From the cell containing the given text, extract its center point as [x, y] coordinate. 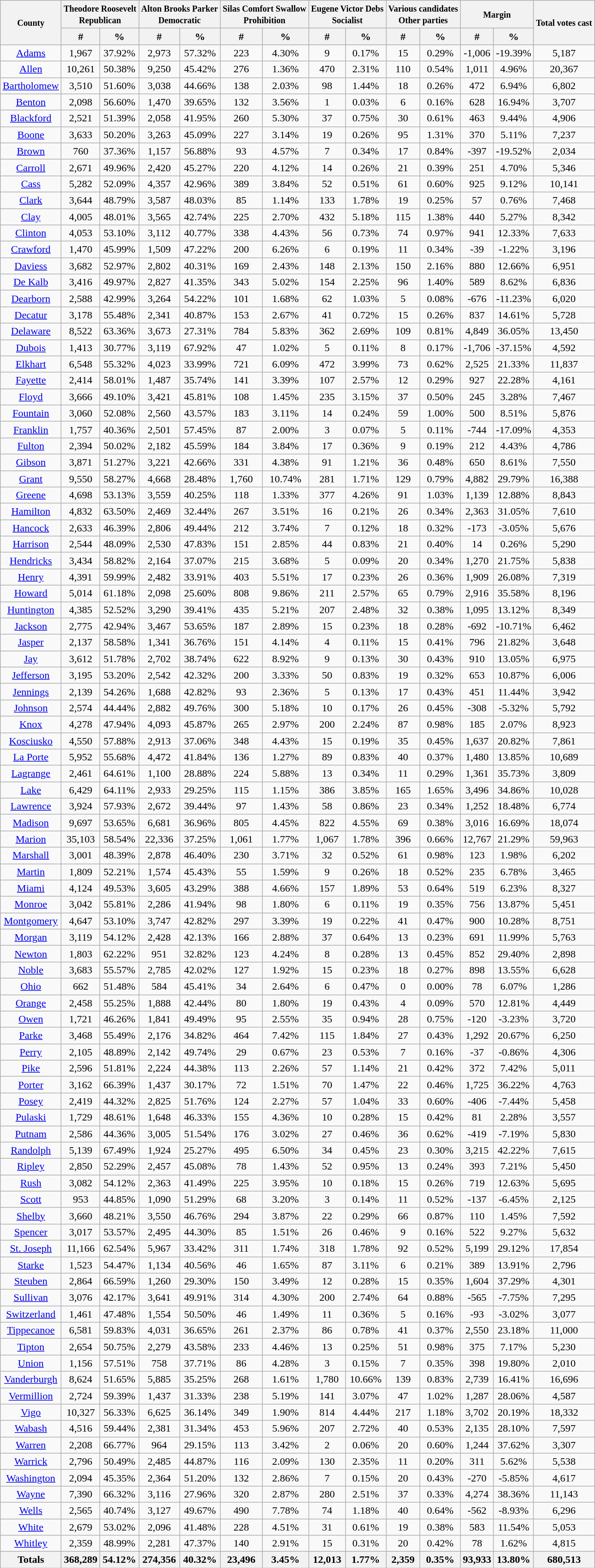
0.50% [440, 397]
4,786 [564, 446]
784 [241, 331]
7,610 [564, 512]
41.48% [200, 1527]
1,361 [477, 774]
48.01% [119, 216]
3.14% [286, 135]
3,077 [564, 1314]
2,806 [159, 528]
4.51% [286, 1527]
3,001 [80, 855]
Owen [31, 1019]
4,023 [159, 364]
58.58% [119, 642]
Montgomery [31, 921]
20.19% [514, 1412]
19.80% [514, 1363]
2,633 [80, 528]
70 [327, 1085]
53.20% [119, 675]
228 [241, 1527]
48.03% [200, 200]
69 [403, 823]
80 [241, 1003]
176 [241, 1134]
3,290 [159, 610]
44.87% [200, 1461]
4.44% [366, 1412]
10.66% [366, 1380]
51.60% [119, 86]
2,414 [80, 380]
29.15% [200, 1445]
0.95% [366, 1167]
4.36% [286, 1117]
3.02% [286, 1134]
3,038 [159, 86]
5,451 [564, 904]
Totals [31, 1560]
Switzerland [31, 1314]
2,094 [80, 1478]
10,141 [564, 184]
21.75% [514, 561]
Lawrence [31, 806]
2,458 [80, 1003]
2,286 [159, 904]
6,625 [159, 1412]
2,882 [159, 708]
45.41% [200, 986]
42.66% [200, 462]
57.45% [200, 429]
Putnam [31, 1134]
Porter [31, 1085]
12,767 [477, 839]
2,802 [159, 266]
2,596 [80, 1068]
6,975 [564, 659]
40.77% [200, 233]
2,565 [80, 1510]
33.42% [200, 1248]
4,668 [159, 479]
124 [241, 1101]
1,924 [159, 1150]
3,127 [159, 1510]
2,457 [159, 1167]
73 [403, 364]
18.48% [514, 806]
5,792 [564, 708]
2,164 [159, 561]
58.82% [119, 561]
343 [241, 282]
2,586 [80, 1134]
4,053 [80, 233]
45.59% [200, 446]
6,774 [564, 806]
964 [159, 1445]
49.44% [200, 528]
6.09% [286, 364]
6.23% [514, 888]
37.29% [514, 1281]
10.87% [514, 675]
6,802 [564, 86]
63.50% [119, 512]
51.81% [119, 1068]
4,357 [159, 184]
46.33% [200, 1117]
3,060 [80, 413]
3,605 [159, 888]
Boone [31, 135]
29.25% [200, 790]
4,161 [564, 380]
Greene [31, 495]
4,274 [477, 1494]
3,747 [159, 921]
5,282 [80, 184]
10.74% [286, 479]
44.66% [200, 86]
2,672 [159, 806]
Gibson [31, 462]
2,495 [159, 1232]
Bartholomew [31, 86]
1.89% [366, 888]
2.27% [286, 1101]
Hamilton [31, 512]
0.73% [366, 233]
28.88% [200, 774]
3,666 [80, 397]
12.81% [514, 1003]
29.40% [514, 954]
5,763 [564, 937]
4.14% [286, 642]
7.78% [286, 1510]
2.88% [286, 937]
11.44% [514, 691]
-5.85% [514, 1478]
Shelby [31, 1216]
3,644 [80, 200]
-419 [477, 1134]
58.01% [119, 380]
650 [477, 462]
0.31% [366, 1543]
9,550 [80, 479]
211 [327, 593]
Huntington [31, 610]
64 [403, 1298]
Clay [31, 216]
4.26% [366, 495]
2,850 [80, 1167]
Vermillion [31, 1396]
46.76% [200, 1216]
756 [477, 904]
398 [477, 1363]
64.11% [119, 790]
5,290 [564, 544]
40.31% [200, 266]
Daviess [31, 266]
Whitley [31, 1543]
653 [477, 675]
223 [241, 53]
33.99% [200, 364]
3,565 [159, 216]
29 [241, 1052]
0.48% [440, 462]
22,336 [159, 839]
4,815 [564, 1543]
2.31% [366, 69]
27.31% [200, 331]
3,942 [564, 691]
Ripley [31, 1167]
2.85% [286, 544]
5,346 [564, 167]
5,199 [477, 1248]
169 [241, 266]
4,587 [564, 1396]
2,898 [564, 954]
280 [327, 1494]
3,017 [80, 1232]
3.74% [286, 528]
28.10% [514, 1429]
1.92% [286, 970]
51.78% [119, 659]
1,509 [159, 250]
Fayette [31, 380]
1.90% [286, 1412]
2,394 [80, 446]
1.71% [366, 479]
41.94% [200, 904]
3,416 [80, 282]
6,006 [564, 675]
12.66% [514, 266]
Clark [31, 200]
628 [477, 102]
2,973 [159, 53]
2.55% [286, 1019]
1,725 [477, 1085]
251 [477, 167]
Knox [31, 724]
Blackford [31, 118]
185 [477, 724]
362 [327, 331]
4,550 [80, 741]
2,525 [477, 364]
31.33% [200, 1396]
662 [80, 986]
50.02% [119, 446]
2,825 [159, 1101]
267 [241, 512]
Tippecanoe [31, 1330]
7,597 [564, 1429]
7,861 [564, 741]
49.74% [200, 1052]
7.21% [514, 1167]
21.33% [514, 364]
58 [327, 806]
2.48% [366, 610]
5,695 [564, 1183]
3.68% [286, 561]
Steuben [31, 1281]
4,385 [80, 610]
53 [403, 888]
52.09% [119, 184]
927 [477, 380]
294 [241, 1216]
52.52% [119, 610]
5.88% [286, 774]
Scott [31, 1199]
808 [241, 593]
Newton [31, 954]
3.51% [286, 512]
1.27% [286, 757]
-39 [477, 250]
Wayne [31, 1494]
4.45% [286, 823]
50.50% [200, 1314]
1,780 [327, 1380]
44.30% [200, 1232]
2,702 [159, 659]
3,434 [80, 561]
2,010 [564, 1363]
5,538 [564, 1461]
3,496 [477, 790]
37.92% [119, 53]
2.28% [514, 1117]
5,458 [564, 1101]
4,005 [80, 216]
2,574 [80, 708]
58.54% [119, 839]
680,513 [564, 1560]
1,604 [477, 1281]
584 [159, 986]
29.30% [200, 1281]
45.81% [200, 397]
62.54% [119, 1248]
1,100 [159, 774]
220 [241, 167]
36.14% [200, 1412]
54.22% [200, 299]
129 [403, 479]
1 [327, 102]
8,327 [564, 888]
3,468 [80, 1036]
3,005 [159, 1134]
1.59% [286, 872]
-5.32% [514, 708]
57.32% [200, 53]
6,202 [564, 855]
31 [327, 1527]
5.11% [514, 135]
37.62% [514, 1445]
42.94% [119, 626]
377 [327, 495]
133 [327, 200]
42.17% [119, 1298]
8,522 [80, 331]
44.44% [119, 708]
Miami [31, 888]
3.15% [366, 397]
6,250 [564, 1036]
6.94% [514, 86]
-8.93% [514, 1510]
1,729 [80, 1117]
44.32% [119, 1101]
5.02% [286, 282]
59 [403, 413]
2,724 [80, 1396]
34.82% [200, 1036]
691 [477, 937]
8,349 [564, 610]
3,510 [80, 86]
35.74% [200, 380]
107 [327, 380]
13,450 [564, 331]
41.84% [200, 757]
-308 [477, 708]
Hendricks [31, 561]
14.61% [514, 315]
0.00% [440, 986]
9.44% [514, 118]
Howard [31, 593]
118 [241, 495]
-7.75% [514, 1298]
59.39% [119, 1396]
La Porte [31, 757]
3,648 [564, 642]
Decatur [31, 315]
Perry [31, 1052]
12.63% [514, 1183]
41.49% [200, 1183]
54.26% [119, 691]
6,429 [80, 790]
8.92% [286, 659]
7,615 [564, 1150]
62 [327, 299]
25.60% [200, 593]
38.36% [514, 1494]
13.05% [514, 659]
1.36% [286, 69]
47.37% [200, 1543]
96 [403, 282]
7,550 [564, 462]
48.09% [119, 544]
56.88% [200, 151]
Posey [31, 1101]
46.40% [200, 855]
Adams [31, 53]
2,739 [477, 1380]
0.76% [514, 200]
0.94% [366, 1019]
0.03% [366, 102]
1,156 [80, 1363]
59.83% [119, 1330]
5,632 [564, 1232]
Hancock [31, 528]
2.97% [286, 724]
1.84% [366, 1036]
880 [477, 266]
5,011 [564, 1068]
0 [403, 986]
7,468 [564, 200]
-37 [477, 1052]
2.91% [286, 1543]
Marion [31, 839]
Martin [31, 872]
388 [241, 888]
3,421 [159, 397]
4,698 [80, 495]
6,548 [80, 364]
314 [241, 1298]
-3.23% [514, 1019]
2.86% [286, 1478]
393 [477, 1167]
3.49% [286, 1281]
490 [241, 1510]
59,963 [564, 839]
37.71% [200, 1363]
5,450 [564, 1167]
2.07% [514, 724]
1.68% [286, 299]
4,449 [564, 1003]
2,864 [80, 1281]
230 [241, 855]
8,196 [564, 593]
43.57% [200, 413]
28 [403, 1019]
3.33% [286, 675]
0.81% [440, 331]
3.20% [286, 1199]
Crawford [31, 250]
6,836 [564, 282]
41.35% [200, 282]
1,809 [80, 872]
Margin [497, 15]
Pulaski [31, 1117]
9.86% [286, 593]
1.15% [286, 790]
30.17% [200, 1085]
8,624 [80, 1380]
47.48% [119, 1314]
4,124 [80, 888]
4.55% [366, 823]
2,341 [159, 315]
11,143 [564, 1494]
White [31, 1527]
1,757 [80, 429]
5.19% [286, 1396]
3,557 [564, 1117]
3,682 [80, 266]
5,139 [80, 1150]
622 [241, 659]
-19.39% [514, 53]
1,270 [477, 561]
67.49% [119, 1150]
300 [241, 708]
16.69% [514, 823]
4.57% [286, 151]
41.95% [200, 118]
Allen [31, 69]
55.68% [119, 757]
2,482 [159, 577]
403 [241, 577]
187 [241, 626]
5,187 [564, 53]
56.33% [119, 1412]
165 [403, 790]
4.38% [286, 462]
281 [327, 479]
5.27% [514, 216]
-137 [477, 1199]
1.61% [286, 1380]
464 [241, 1036]
440 [477, 216]
32.82% [200, 954]
10,261 [80, 69]
1,461 [80, 1314]
1,011 [477, 69]
0.41% [440, 642]
48.89% [119, 1052]
3.71% [286, 855]
822 [327, 823]
153 [241, 315]
52.29% [119, 1167]
0.33% [440, 1494]
522 [477, 1232]
183 [241, 413]
1,841 [159, 1019]
11,166 [80, 1248]
36.22% [514, 1085]
Brown [31, 151]
157 [327, 888]
2,139 [80, 691]
51.29% [200, 1199]
245 [477, 397]
37.06% [200, 741]
-270 [477, 1478]
3.99% [366, 364]
17,854 [564, 1248]
Dubois [31, 348]
953 [80, 1199]
52.08% [119, 413]
Jasper [31, 642]
0.72% [366, 315]
18,332 [564, 1412]
3,550 [159, 1216]
2,913 [159, 741]
1.21% [366, 462]
11,837 [564, 364]
1,909 [477, 577]
55.57% [119, 970]
13.12% [514, 610]
4,301 [564, 1281]
42.44% [200, 1003]
3,016 [477, 823]
53.13% [119, 495]
1,252 [477, 806]
7,592 [564, 1216]
2,588 [80, 299]
2,521 [80, 118]
Morgan [31, 937]
331 [241, 462]
4.46% [286, 1347]
72 [241, 1085]
2,142 [159, 1052]
18,074 [564, 823]
2.87% [286, 1494]
1,067 [327, 839]
0.18% [366, 1183]
0.27% [440, 970]
0.78% [366, 1330]
3.95% [286, 1183]
55.48% [119, 315]
53.02% [119, 1527]
140 [241, 1543]
166 [241, 937]
Vigo [31, 1412]
2.69% [366, 331]
51.65% [119, 1380]
2,135 [477, 1429]
-397 [477, 151]
1,061 [241, 839]
5.96% [286, 1429]
8.51% [514, 413]
3,116 [159, 1494]
2,461 [80, 774]
-19.52% [514, 151]
29.79% [514, 479]
49.49% [200, 1019]
130 [327, 1461]
36.96% [200, 823]
136 [241, 757]
0.08% [440, 299]
432 [327, 216]
Wells [31, 1510]
9.27% [514, 1232]
Total votes cast [564, 22]
89 [327, 757]
45.27% [200, 167]
0.97% [440, 233]
1.00% [440, 413]
28.48% [200, 479]
11.54% [514, 1527]
2,381 [159, 1429]
3,871 [80, 462]
3,263 [159, 135]
1,888 [159, 1003]
16.94% [514, 102]
47.22% [200, 250]
-744 [477, 429]
66.32% [119, 1494]
40.32% [200, 1560]
435 [241, 610]
8,843 [564, 495]
224 [241, 774]
35.58% [514, 593]
-173 [477, 528]
97 [241, 806]
51.54% [200, 1134]
0.06% [366, 1445]
55.49% [119, 1036]
2,544 [80, 544]
81 [477, 1117]
16.41% [514, 1380]
48.99% [119, 1543]
2,105 [80, 1052]
47.94% [119, 724]
31.05% [514, 512]
Starke [31, 1265]
-11.23% [514, 299]
52.21% [119, 872]
1.04% [366, 1101]
40.74% [119, 1510]
-1,006 [477, 53]
5,230 [564, 1347]
9,697 [80, 823]
49.91% [200, 1298]
2,654 [80, 1347]
5,014 [80, 593]
2.25% [366, 282]
3,195 [80, 675]
40.87% [200, 315]
50.20% [119, 135]
Kosciusko [31, 741]
Henry [31, 577]
1,803 [80, 954]
7,467 [564, 397]
57.88% [119, 741]
148 [327, 266]
2.37% [286, 1330]
519 [477, 888]
-1,706 [477, 348]
3,702 [477, 1412]
12.33% [514, 233]
3,924 [80, 806]
64.61% [119, 774]
65 [403, 593]
13.80% [514, 1560]
42.02% [200, 970]
1,637 [477, 741]
59.99% [119, 577]
1.74% [286, 1248]
46.39% [119, 528]
16 [327, 512]
44.38% [200, 1068]
Silas Comfort SwallowProhibition [264, 15]
Noble [31, 970]
500 [477, 413]
2.72% [366, 1429]
7,295 [564, 1298]
6,462 [564, 626]
16,696 [564, 1380]
13.87% [514, 904]
66.59% [119, 1281]
1,480 [477, 757]
66.39% [119, 1085]
3,587 [159, 200]
52.97% [119, 266]
7,633 [564, 233]
4,849 [477, 331]
852 [477, 954]
Madison [31, 823]
Spencer [31, 1232]
50.38% [119, 69]
4,353 [564, 429]
Benton [31, 102]
0.84% [440, 151]
1.38% [440, 216]
925 [477, 184]
-692 [477, 626]
County [31, 22]
45.09% [200, 135]
2,224 [159, 1068]
1,157 [159, 151]
Grant [31, 479]
Jefferson [31, 675]
48.61% [119, 1117]
0.22% [366, 921]
3,633 [80, 135]
-562 [477, 1510]
2.35% [366, 1461]
2.51% [366, 1494]
-0.86% [514, 1052]
-6.45% [514, 1199]
3,264 [159, 299]
8,751 [564, 921]
3,612 [80, 659]
155 [241, 1117]
Fountain [31, 413]
8,342 [564, 216]
3,178 [80, 315]
4,592 [564, 348]
51.76% [200, 1101]
Theodore RooseveltRepublican [100, 15]
49.76% [200, 708]
4,763 [564, 1085]
1,286 [564, 986]
34.86% [514, 790]
138 [241, 86]
7,390 [80, 1494]
2,679 [80, 1527]
5,967 [159, 1248]
5,676 [564, 528]
372 [477, 1068]
796 [477, 642]
1,244 [477, 1445]
31.34% [200, 1429]
40.25% [200, 495]
Franklin [31, 429]
215 [241, 561]
Wabash [31, 1429]
184 [241, 446]
2,827 [159, 282]
1.47% [366, 1085]
0.66% [440, 839]
30.77% [119, 348]
42.13% [200, 937]
2,530 [159, 544]
5.30% [286, 118]
261 [241, 1330]
5,876 [564, 413]
2,034 [564, 151]
42.74% [200, 216]
951 [159, 954]
2.74% [366, 1298]
57.51% [119, 1363]
-7.19% [514, 1134]
5,053 [564, 1527]
2.67% [286, 315]
7,237 [564, 135]
3.56% [286, 102]
4,832 [80, 512]
45.42% [200, 69]
1.44% [366, 86]
2,469 [159, 512]
227 [241, 135]
49.67% [200, 1510]
59.44% [119, 1429]
10.28% [514, 921]
217 [403, 1412]
6,681 [159, 823]
0.67% [286, 1052]
28.06% [514, 1396]
2,878 [159, 855]
5,885 [159, 1380]
2.13% [366, 266]
67.92% [200, 348]
55.32% [119, 364]
49.96% [119, 167]
51.27% [119, 462]
49.97% [119, 282]
2,419 [80, 1101]
-93 [477, 1314]
Clinton [31, 233]
57.93% [119, 806]
5,838 [564, 561]
Jay [31, 659]
396 [403, 839]
1,260 [159, 1281]
3,307 [564, 1445]
6,020 [564, 299]
9.12% [514, 184]
1,095 [477, 610]
589 [477, 282]
1,967 [80, 53]
54.47% [119, 1265]
3.28% [514, 397]
Sullivan [31, 1298]
-10.71% [514, 626]
49.53% [119, 888]
44 [327, 544]
23.18% [514, 1330]
233 [241, 1347]
2.43% [286, 266]
1,090 [159, 1199]
1,413 [80, 348]
2,281 [159, 1543]
55 [241, 872]
48.21% [119, 1216]
6,951 [564, 266]
48.79% [119, 200]
45.35% [119, 1478]
25.27% [200, 1150]
1,341 [159, 642]
4.96% [514, 69]
3.42% [286, 1445]
0.54% [440, 69]
Parke [31, 1036]
55.81% [119, 904]
0.12% [366, 528]
1,648 [159, 1117]
1,292 [477, 1036]
3.87% [286, 1216]
6.78% [514, 872]
13.55% [514, 970]
2,125 [564, 1199]
Harrison [31, 544]
910 [477, 659]
32.44% [200, 512]
8.61% [514, 462]
109 [403, 331]
2,785 [159, 970]
66.77% [119, 1445]
3,196 [564, 250]
1,134 [159, 1265]
10,028 [564, 790]
1,487 [159, 380]
20.67% [514, 1036]
St. Joseph [31, 1248]
6,296 [564, 1510]
1,554 [159, 1314]
62.22% [119, 954]
35.25% [200, 1380]
1.62% [514, 1543]
De Kalb [31, 282]
2,501 [159, 429]
101 [241, 299]
941 [477, 233]
45.87% [200, 724]
4.12% [286, 167]
2,933 [159, 790]
35.73% [514, 774]
2 [327, 1445]
20.82% [514, 741]
Various candidatesOther parties [423, 15]
2.09% [286, 1461]
898 [477, 970]
5,830 [564, 1134]
Vanderburgh [31, 1380]
0.30% [440, 1150]
2,058 [159, 118]
-7.44% [514, 1101]
2.89% [286, 626]
-676 [477, 299]
46.26% [119, 1019]
45.08% [200, 1167]
0.51% [366, 184]
51.20% [200, 1478]
814 [327, 1412]
Johnson [31, 708]
Orange [31, 1003]
2.26% [286, 1068]
37.25% [200, 839]
36.65% [200, 1330]
33 [403, 1101]
-17.09% [514, 429]
2.24% [366, 724]
0.39% [440, 167]
39.41% [200, 610]
3,112 [159, 233]
33.91% [200, 577]
Randolph [31, 1150]
4,906 [564, 118]
5.21% [286, 610]
2,550 [477, 1330]
108 [241, 397]
2,916 [477, 593]
721 [241, 364]
11.99% [514, 937]
6,581 [80, 1330]
3,720 [564, 1019]
297 [241, 921]
Rush [31, 1183]
3,641 [159, 1298]
348 [241, 741]
2,428 [159, 937]
38.74% [200, 659]
4,031 [159, 1330]
16,388 [564, 479]
51.39% [119, 118]
11,000 [564, 1330]
3,467 [159, 626]
470 [327, 69]
3.85% [366, 790]
Monroe [31, 904]
900 [477, 921]
3.07% [366, 1396]
21.29% [514, 839]
47.83% [200, 544]
53.57% [119, 1232]
3,221 [159, 462]
2.00% [286, 429]
3,707 [564, 102]
63.36% [119, 331]
Union [31, 1363]
29.12% [514, 1248]
719 [477, 1183]
0.40% [440, 544]
51.48% [119, 986]
6,628 [564, 970]
Lake [31, 790]
1,287 [477, 1396]
0.20% [440, 1461]
0.88% [440, 1298]
1,760 [241, 479]
37.07% [200, 561]
3,559 [159, 495]
5.51% [286, 577]
2.64% [286, 986]
2,176 [159, 1036]
20,367 [564, 69]
260 [241, 118]
27.96% [200, 1494]
238 [241, 1396]
1.31% [440, 135]
42.99% [119, 299]
495 [241, 1150]
583 [477, 1527]
370 [477, 135]
Floyd [31, 397]
1,721 [80, 1019]
45.99% [119, 250]
1.49% [286, 1314]
3,809 [564, 774]
Alton Brooks ParkerDemocratic [180, 15]
805 [241, 823]
4,391 [80, 577]
0.07% [366, 429]
56.60% [119, 102]
10,327 [80, 1412]
58.27% [119, 479]
451 [477, 691]
154 [327, 282]
48.39% [119, 855]
1,574 [159, 872]
2,775 [80, 626]
Fulton [31, 446]
4.24% [286, 954]
-406 [477, 1101]
2,420 [159, 167]
5.83% [286, 331]
386 [327, 790]
2,542 [159, 675]
375 [477, 1347]
61.18% [119, 593]
Delaware [31, 331]
1.40% [440, 282]
56 [327, 233]
3,683 [80, 970]
2.36% [286, 691]
Warren [31, 1445]
2,279 [159, 1347]
139 [403, 1380]
55.25% [119, 1003]
3,162 [80, 1085]
-37.15% [514, 348]
Eugene Victor DebsSocialist [347, 15]
Ohio [31, 986]
2.16% [440, 266]
758 [159, 1363]
36.76% [200, 642]
43.29% [200, 888]
368,289 [80, 1560]
3,215 [477, 1150]
-3.05% [514, 528]
2,096 [159, 1527]
0.14% [366, 1199]
-1.22% [514, 250]
45.43% [200, 872]
3,082 [80, 1183]
5,728 [564, 315]
Lagrange [31, 774]
2,137 [80, 642]
4,278 [80, 724]
4,617 [564, 1478]
44.36% [119, 1134]
570 [477, 1003]
93,933 [477, 1560]
3,673 [159, 331]
40.36% [119, 429]
37.36% [119, 151]
4,306 [564, 1052]
5.62% [514, 1461]
50.75% [119, 1347]
837 [477, 315]
26.08% [514, 577]
3,465 [564, 872]
4.70% [514, 167]
Marshall [31, 855]
50 [327, 675]
42.96% [200, 184]
0.86% [366, 806]
338 [241, 233]
35,103 [80, 839]
Carroll [31, 167]
9,250 [159, 69]
Jackson [31, 626]
12,013 [327, 1560]
2,485 [159, 1461]
3,042 [80, 904]
13.91% [514, 1265]
-3.02% [514, 1314]
40.56% [200, 1265]
6.26% [286, 250]
50.49% [119, 1461]
268 [241, 1380]
4,647 [80, 921]
349 [241, 1412]
1,688 [159, 691]
7.17% [514, 1347]
4,882 [477, 479]
Warrick [31, 1461]
5,952 [80, 757]
Elkhart [31, 364]
1.33% [286, 495]
42.22% [514, 1150]
-565 [477, 1298]
127 [241, 970]
42.32% [200, 675]
4,472 [159, 757]
Tipton [31, 1347]
2.03% [286, 86]
453 [241, 1429]
3.45% [286, 1560]
3,660 [80, 1216]
4,516 [80, 1429]
463 [477, 118]
Cass [31, 184]
22.28% [514, 380]
66 [403, 1216]
10,689 [564, 757]
36.05% [514, 331]
Jennings [31, 691]
265 [241, 724]
Pike [31, 1068]
92 [403, 1248]
Washington [31, 1478]
276 [241, 69]
51 [403, 1347]
-120 [477, 1019]
2,671 [80, 167]
4.66% [286, 888]
21.82% [514, 642]
1,523 [80, 1265]
8,923 [564, 724]
39.65% [200, 102]
4,093 [159, 724]
320 [241, 1494]
43.58% [200, 1347]
8.62% [514, 282]
49.10% [119, 397]
13.85% [514, 757]
3,076 [80, 1298]
12.88% [514, 495]
760 [80, 151]
1,139 [477, 495]
4.28% [286, 1363]
318 [327, 1248]
7,319 [564, 577]
23,496 [241, 1560]
6.07% [514, 986]
0.87% [440, 1216]
116 [241, 1461]
2,182 [159, 446]
Dearborn [31, 299]
2,560 [159, 413]
68 [241, 1199]
274,356 [159, 1560]
2,364 [159, 1478]
44.85% [119, 1199]
2,208 [80, 1445]
39.44% [200, 806]
2.70% [286, 216]
1.98% [514, 855]
6.50% [286, 1150]
